For the text-containing cell, return its midpoint in [x, y] coordinate format. 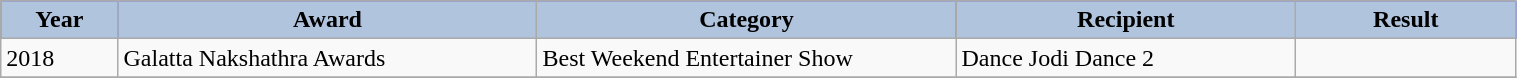
Award [328, 20]
Dance Jodi Dance 2 [1126, 58]
Result [1406, 20]
Best Weekend Entertainer Show [746, 58]
2018 [60, 58]
Year [60, 20]
Category [746, 20]
Galatta Nakshathra Awards [328, 58]
Recipient [1126, 20]
